From the cell containing the given text, extract its center point as [X, Y] coordinate. 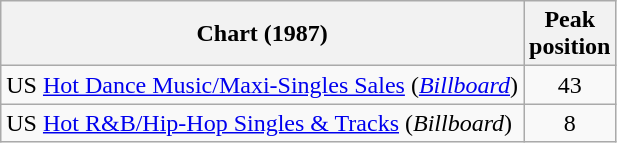
Chart (1987) [262, 34]
US Hot Dance Music/Maxi-Singles Sales (Billboard) [262, 85]
Peakposition [570, 34]
8 [570, 123]
43 [570, 85]
US Hot R&B/Hip-Hop Singles & Tracks (Billboard) [262, 123]
